Search for the cell housing the specified text and yield its (x, y) center coordinate. 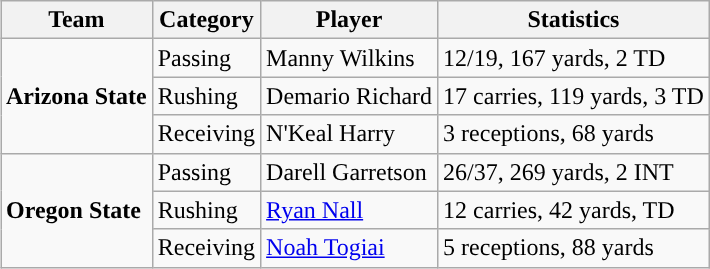
Noah Togiai (350, 248)
Player (350, 20)
N'Keal Harry (350, 134)
17 carries, 119 yards, 3 TD (574, 96)
Statistics (574, 20)
Ryan Nall (350, 210)
12 carries, 42 yards, TD (574, 210)
Demario Richard (350, 96)
Category (206, 20)
Arizona State (76, 96)
5 receptions, 88 yards (574, 248)
Team (76, 20)
3 receptions, 68 yards (574, 134)
26/37, 269 yards, 2 INT (574, 172)
Darell Garretson (350, 172)
12/19, 167 yards, 2 TD (574, 58)
Oregon State (76, 210)
Manny Wilkins (350, 58)
